Search for the cell housing the specified text and yield its (x, y) center coordinate. 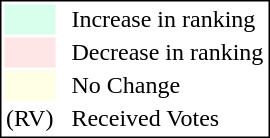
Decrease in ranking (168, 53)
No Change (168, 85)
Received Votes (168, 119)
(RV) (29, 119)
Increase in ranking (168, 19)
